From the cell containing the given text, extract its center point as (x, y) coordinate. 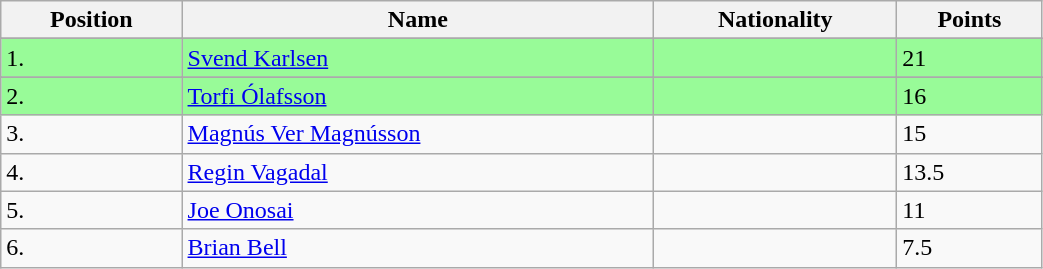
Svend Karlsen (418, 58)
6. (92, 248)
2. (92, 96)
21 (970, 58)
Position (92, 20)
7.5 (970, 248)
3. (92, 134)
Torfi Ólafsson (418, 96)
15 (970, 134)
Regin Vagadal (418, 172)
16 (970, 96)
Brian Bell (418, 248)
Nationality (776, 20)
13.5 (970, 172)
Magnús Ver Magnússon (418, 134)
5. (92, 210)
Joe Onosai (418, 210)
1. (92, 58)
Name (418, 20)
11 (970, 210)
Points (970, 20)
4. (92, 172)
